Return the (x, y) coordinate for the center point of the cell that contains the specified text.  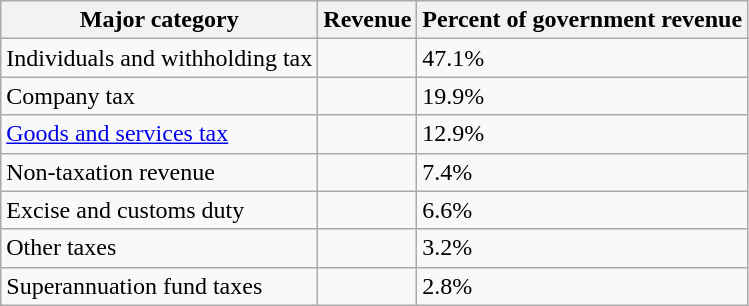
Revenue (368, 20)
Non-taxation revenue (160, 172)
6.6% (582, 210)
Excise and customs duty (160, 210)
7.4% (582, 172)
Superannuation fund taxes (160, 286)
19.9% (582, 96)
2.8% (582, 286)
Other taxes (160, 248)
Individuals and withholding tax (160, 58)
Goods and services tax (160, 134)
Major category (160, 20)
3.2% (582, 248)
47.1% (582, 58)
Percent of government revenue (582, 20)
12.9% (582, 134)
Company tax (160, 96)
